Capture the cell that displays the provided text and extract its [X, Y] central coordinate. 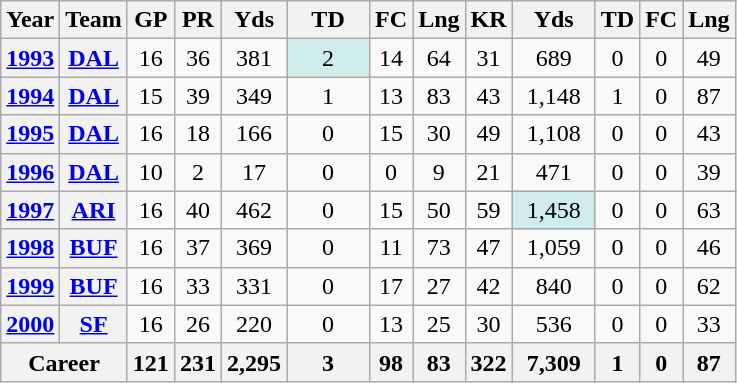
SF [94, 324]
3 [328, 362]
40 [198, 210]
PR [198, 20]
31 [488, 58]
50 [439, 210]
1,148 [554, 96]
369 [254, 248]
11 [392, 248]
840 [554, 286]
73 [439, 248]
1993 [30, 58]
Career [64, 362]
18 [198, 134]
47 [488, 248]
ARI [94, 210]
46 [709, 248]
1997 [30, 210]
10 [150, 172]
1996 [30, 172]
471 [554, 172]
Year [30, 20]
25 [439, 324]
9 [439, 172]
59 [488, 210]
462 [254, 210]
36 [198, 58]
7,309 [554, 362]
536 [554, 324]
689 [554, 58]
381 [254, 58]
KR [488, 20]
1,458 [554, 210]
121 [150, 362]
Team [94, 20]
1994 [30, 96]
26 [198, 324]
231 [198, 362]
2,295 [254, 362]
1999 [30, 286]
166 [254, 134]
14 [392, 58]
37 [198, 248]
27 [439, 286]
1995 [30, 134]
1,108 [554, 134]
220 [254, 324]
63 [709, 210]
322 [488, 362]
349 [254, 96]
42 [488, 286]
2000 [30, 324]
62 [709, 286]
331 [254, 286]
64 [439, 58]
1998 [30, 248]
1,059 [554, 248]
98 [392, 362]
21 [488, 172]
GP [150, 20]
